Determine the (x, y) coordinate at the center of the cell enclosing the given text.  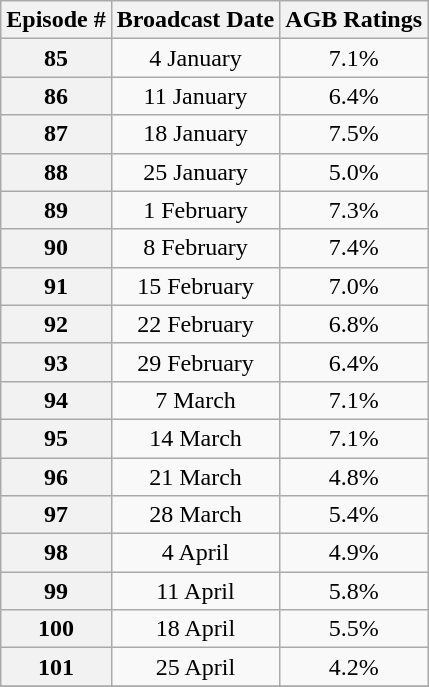
21 March (196, 477)
22 February (196, 324)
Broadcast Date (196, 20)
90 (56, 248)
8 February (196, 248)
101 (56, 667)
89 (56, 210)
25 January (196, 172)
15 February (196, 286)
Episode # (56, 20)
14 March (196, 438)
86 (56, 96)
6.8% (354, 324)
1 February (196, 210)
98 (56, 553)
5.8% (354, 591)
7.3% (354, 210)
11 April (196, 591)
87 (56, 134)
4.2% (354, 667)
25 April (196, 667)
29 February (196, 362)
4.9% (354, 553)
92 (56, 324)
93 (56, 362)
99 (56, 591)
18 April (196, 629)
7.0% (354, 286)
18 January (196, 134)
4.8% (354, 477)
4 January (196, 58)
91 (56, 286)
5.4% (354, 515)
96 (56, 477)
7.5% (354, 134)
94 (56, 400)
97 (56, 515)
AGB Ratings (354, 20)
95 (56, 438)
28 March (196, 515)
7 March (196, 400)
4 April (196, 553)
5.0% (354, 172)
100 (56, 629)
11 January (196, 96)
5.5% (354, 629)
85 (56, 58)
7.4% (354, 248)
88 (56, 172)
